Scan for the cell matching the given text and deliver its [x, y] coordinate at center. 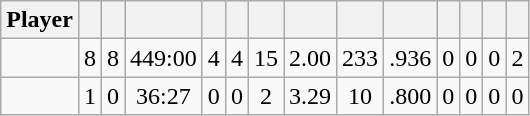
.800 [410, 96]
Player [40, 20]
10 [360, 96]
449:00 [164, 58]
2.00 [310, 58]
.936 [410, 58]
3.29 [310, 96]
15 [266, 58]
1 [90, 96]
233 [360, 58]
36:27 [164, 96]
